From the cell containing the given text, extract its center point as (X, Y) coordinate. 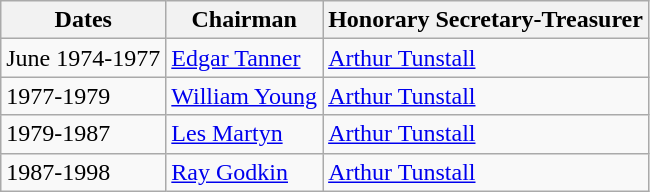
Honorary Secretary-Treasurer (486, 20)
June 1974-1977 (84, 58)
Edgar Tanner (244, 58)
1977-1979 (84, 96)
Chairman (244, 20)
Les Martyn (244, 134)
William Young (244, 96)
1979-1987 (84, 134)
1987-1998 (84, 172)
Ray Godkin (244, 172)
Dates (84, 20)
